Determine the (X, Y) coordinate at the center of the cell enclosing the given text.  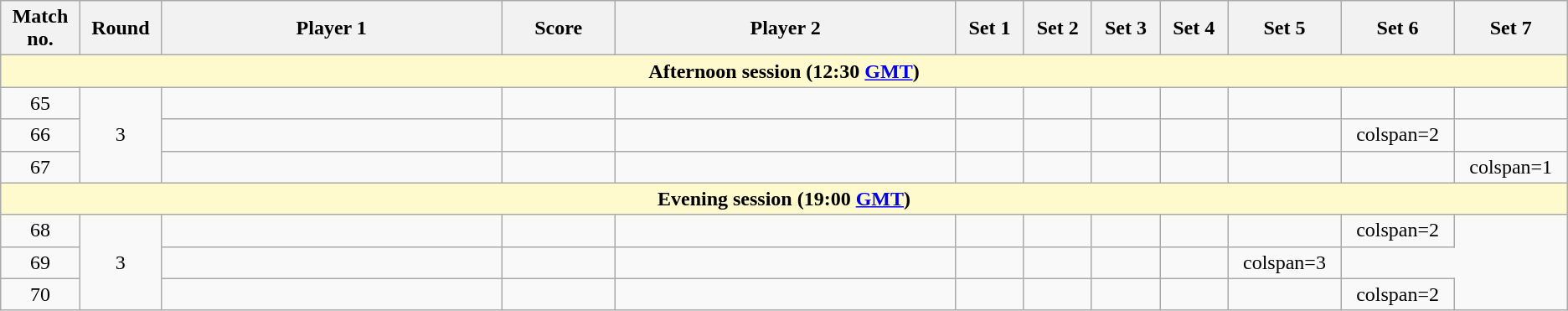
Player 1 (331, 29)
65 (40, 103)
Round (121, 29)
Set 3 (1126, 29)
69 (40, 262)
Set 1 (990, 29)
Evening session (19:00 GMT) (784, 199)
colspan=1 (1511, 167)
Player 2 (785, 29)
Set 2 (1057, 29)
Afternoon session (12:30 GMT) (784, 71)
Match no. (40, 29)
70 (40, 294)
67 (40, 167)
Set 7 (1511, 29)
Set 4 (1194, 29)
colspan=3 (1285, 262)
68 (40, 231)
Score (558, 29)
Set 6 (1397, 29)
66 (40, 135)
Set 5 (1285, 29)
